Pinpoint the cell where the given text exists, returning its [x, y] midpoint coordinate. 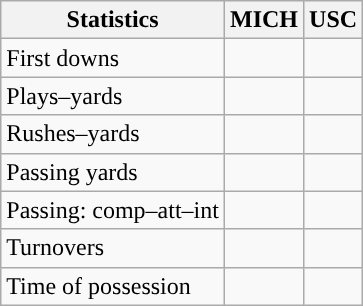
Statistics [113, 20]
Passing: comp–att–int [113, 210]
Rushes–yards [113, 134]
Passing yards [113, 172]
Turnovers [113, 248]
MICH [264, 20]
Plays–yards [113, 96]
First downs [113, 58]
USC [334, 20]
Time of possession [113, 286]
